Capture the cell that displays the provided text and extract its (X, Y) central coordinate. 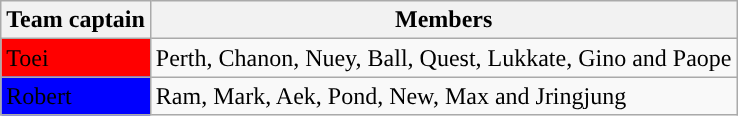
Ram, Mark, Aek, Pond, New, Max and Jringjung (444, 96)
Robert (76, 96)
Members (444, 20)
Team captain (76, 20)
Toei (76, 58)
Perth, Chanon, Nuey, Ball, Quest, Lukkate, Gino and Paope (444, 58)
